Search for the cell housing the specified text and yield its [x, y] center coordinate. 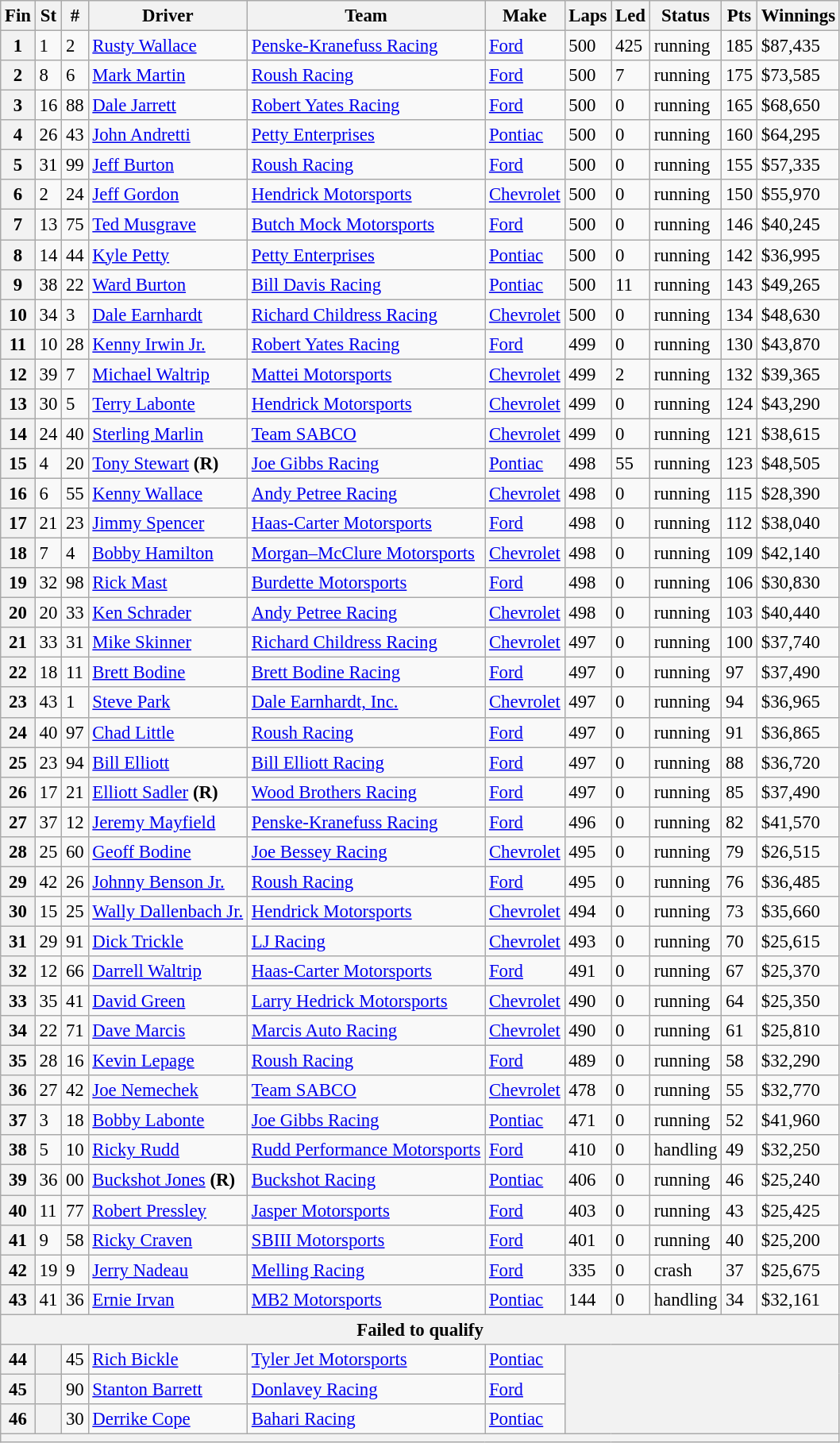
Dave Marcis [168, 1031]
132 [740, 374]
Buckshot Racing [365, 1180]
# [75, 16]
$25,370 [798, 971]
Driver [168, 16]
85 [740, 792]
$32,250 [798, 1151]
$57,335 [798, 165]
Darrell Waltrip [168, 971]
Tyler Jet Motorsports [365, 1360]
49 [740, 1151]
Geoff Bodine [168, 852]
Joe Bessey Racing [365, 852]
64 [740, 1001]
60 [75, 852]
Rich Bickle [168, 1360]
73 [740, 912]
Winnings [798, 16]
Rudd Performance Motorsports [365, 1151]
Ward Burton [168, 284]
Fin [18, 16]
Brett Bodine Racing [365, 673]
Led [630, 16]
76 [740, 882]
$41,960 [798, 1121]
$35,660 [798, 912]
Bill Elliott [168, 762]
Melling Racing [365, 1270]
Kyle Petty [168, 255]
52 [740, 1121]
MB2 Motorsports [365, 1299]
$42,140 [798, 554]
Laps [588, 16]
471 [588, 1121]
$55,970 [798, 195]
Jasper Motorsports [365, 1210]
$25,810 [798, 1031]
Jeff Gordon [168, 195]
66 [75, 971]
David Green [168, 1001]
Burdette Motorsports [365, 583]
Ted Musgrave [168, 225]
478 [588, 1090]
John Andretti [168, 135]
115 [740, 493]
$43,290 [798, 404]
Bill Davis Racing [365, 284]
143 [740, 284]
Chad Little [168, 732]
$38,615 [798, 434]
493 [588, 941]
Ricky Rudd [168, 1151]
Kenny Irwin Jr. [168, 344]
Wood Brothers Racing [365, 792]
61 [740, 1031]
$30,830 [798, 583]
crash [685, 1270]
00 [75, 1180]
77 [75, 1210]
$32,161 [798, 1299]
403 [588, 1210]
$32,770 [798, 1090]
489 [588, 1061]
130 [740, 344]
$41,570 [798, 822]
Ernie Irvan [168, 1299]
Stanton Barrett [168, 1389]
494 [588, 912]
$36,865 [798, 732]
100 [740, 642]
Donlavey Racing [365, 1389]
Jeff Burton [168, 165]
$68,650 [798, 106]
Dick Trickle [168, 941]
Mike Skinner [168, 642]
$36,965 [798, 703]
71 [75, 1031]
Jimmy Spencer [168, 523]
Mark Martin [168, 75]
$25,425 [798, 1210]
103 [740, 613]
90 [75, 1389]
146 [740, 225]
Tony Stewart (R) [168, 464]
175 [740, 75]
Elliott Sadler (R) [168, 792]
75 [75, 225]
Jeremy Mayfield [168, 822]
Rusty Wallace [168, 46]
79 [740, 852]
$48,630 [798, 314]
Dale Earnhardt [168, 314]
$25,240 [798, 1180]
Buckshot Jones (R) [168, 1180]
Ricky Craven [168, 1240]
406 [588, 1180]
$48,505 [798, 464]
$36,995 [798, 255]
Sterling Marlin [168, 434]
Failed to qualify [421, 1329]
$25,675 [798, 1270]
Larry Hedrick Motorsports [365, 1001]
$87,435 [798, 46]
$73,585 [798, 75]
Jerry Nadeau [168, 1270]
Brett Bodine [168, 673]
Mattei Motorsports [365, 374]
Ken Schrader [168, 613]
98 [75, 583]
134 [740, 314]
155 [740, 165]
165 [740, 106]
$36,720 [798, 762]
$28,390 [798, 493]
Marcis Auto Racing [365, 1031]
150 [740, 195]
Derrike Cope [168, 1419]
LJ Racing [365, 941]
SBIII Motorsports [365, 1240]
Bobby Hamilton [168, 554]
Pts [740, 16]
$37,740 [798, 642]
Butch Mock Motorsports [365, 225]
Team [365, 16]
$25,350 [798, 1001]
Wally Dallenbach Jr. [168, 912]
Joe Nemechek [168, 1090]
Dale Earnhardt, Inc. [365, 703]
Kevin Lepage [168, 1061]
410 [588, 1151]
Johnny Benson Jr. [168, 882]
$32,290 [798, 1061]
124 [740, 404]
99 [75, 165]
Morgan–McClure Motorsports [365, 554]
160 [740, 135]
$49,265 [798, 284]
121 [740, 434]
123 [740, 464]
$40,440 [798, 613]
335 [588, 1270]
Bill Elliott Racing [365, 762]
Robert Pressley [168, 1210]
Dale Jarrett [168, 106]
$43,870 [798, 344]
$36,485 [798, 882]
185 [740, 46]
Bobby Labonte [168, 1121]
109 [740, 554]
425 [630, 46]
Kenny Wallace [168, 493]
Steve Park [168, 703]
Make [525, 16]
$40,245 [798, 225]
106 [740, 583]
491 [588, 971]
$25,615 [798, 941]
401 [588, 1240]
$25,200 [798, 1240]
112 [740, 523]
Bahari Racing [365, 1419]
67 [740, 971]
$26,515 [798, 852]
144 [588, 1299]
70 [740, 941]
$38,040 [798, 523]
Terry Labonte [168, 404]
St [48, 16]
Status [685, 16]
496 [588, 822]
$39,365 [798, 374]
142 [740, 255]
Michael Waltrip [168, 374]
$64,295 [798, 135]
Rick Mast [168, 583]
82 [740, 822]
